Output the (X, Y) coordinate of the center of the cell containing the given text.  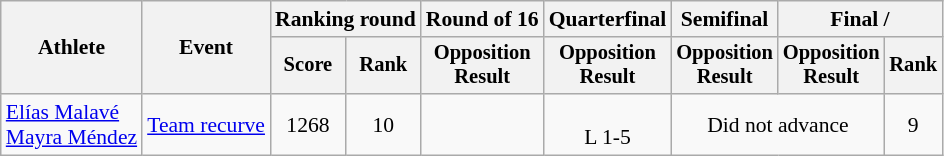
Team recurve (206, 124)
9 (913, 124)
Score (308, 66)
Event (206, 48)
1268 (308, 124)
Athlete (72, 48)
Round of 16 (482, 19)
Did not advance (778, 124)
L 1-5 (608, 124)
Final / (860, 19)
Semifinal (724, 19)
Ranking round (346, 19)
Quarterfinal (608, 19)
10 (384, 124)
Elías MalavéMayra Méndez (72, 124)
